For the text-containing cell, return its midpoint in [x, y] coordinate format. 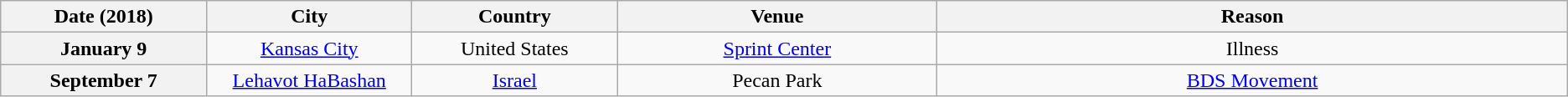
Date (2018) [104, 17]
United States [514, 48]
Illness [1252, 48]
January 9 [104, 48]
Reason [1252, 17]
BDS Movement [1252, 80]
City [310, 17]
Country [514, 17]
Pecan Park [777, 80]
Kansas City [310, 48]
September 7 [104, 80]
Sprint Center [777, 48]
Israel [514, 80]
Lehavot HaBashan [310, 80]
Venue [777, 17]
